For the text-containing cell, return its midpoint in [x, y] coordinate format. 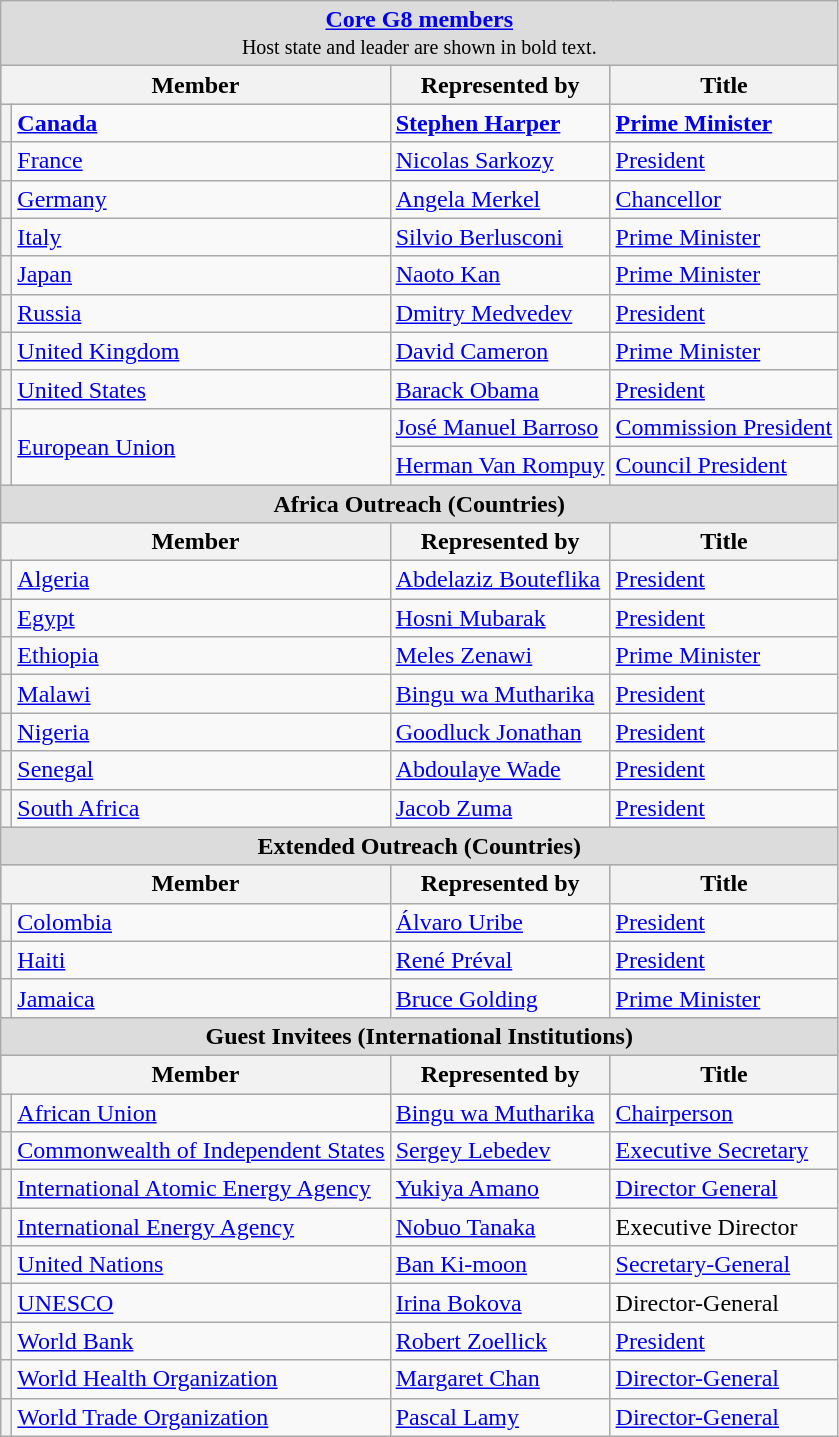
Commission President [724, 427]
Executive Director [724, 1227]
Abdoulaye Wade [500, 770]
World Trade Organization [201, 1417]
Robert Zoellick [500, 1341]
Secretary-General [724, 1265]
Core G8 membersHost state and leader are shown in bold text. [420, 34]
Guest Invitees (International Institutions) [420, 1036]
Sergey Lebedev [500, 1151]
Chancellor [724, 199]
Senegal [201, 770]
Dmitry Medvedev [500, 313]
International Atomic Energy Agency [201, 1189]
Africa Outreach (Countries) [420, 503]
Extended Outreach (Countries) [420, 846]
World Bank [201, 1341]
Silvio Berlusconi [500, 237]
Hosni Mubarak [500, 618]
Naoto Kan [500, 275]
United Nations [201, 1265]
Haiti [201, 960]
International Energy Agency [201, 1227]
World Health Organization [201, 1379]
Jamaica [201, 998]
Goodluck Jonathan [500, 732]
Jacob Zuma [500, 808]
Ban Ki-moon [500, 1265]
José Manuel Barroso [500, 427]
Commonwealth of Independent States [201, 1151]
Colombia [201, 922]
Nigeria [201, 732]
Director General [724, 1189]
Russia [201, 313]
United States [201, 389]
René Préval [500, 960]
Herman Van Rompuy [500, 465]
David Cameron [500, 351]
Stephen Harper [500, 123]
Malawi [201, 694]
African Union [201, 1113]
European Union [201, 446]
Algeria [201, 580]
Japan [201, 275]
Italy [201, 237]
Bruce Golding [500, 998]
Álvaro Uribe [500, 922]
Ethiopia [201, 656]
Pascal Lamy [500, 1417]
South Africa [201, 808]
Abdelaziz Bouteflika [500, 580]
Meles Zenawi [500, 656]
Chairperson [724, 1113]
Executive Secretary [724, 1151]
Canada [201, 123]
Barack Obama [500, 389]
Germany [201, 199]
Council President [724, 465]
France [201, 161]
Angela Merkel [500, 199]
Yukiya Amano [500, 1189]
Margaret Chan [500, 1379]
Nicolas Sarkozy [500, 161]
UNESCO [201, 1303]
Egypt [201, 618]
United Kingdom [201, 351]
Irina Bokova [500, 1303]
Nobuo Tanaka [500, 1227]
